Detect which cell encompasses the target text, then output its (x, y) center coordinate. 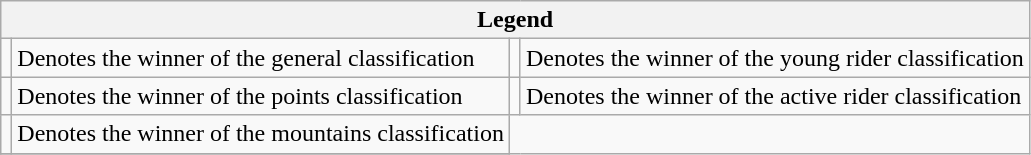
Denotes the winner of the active rider classification (774, 96)
Legend (516, 20)
Denotes the winner of the general classification (261, 58)
Denotes the winner of the points classification (261, 96)
Denotes the winner of the mountains classification (261, 134)
Denotes the winner of the young rider classification (774, 58)
